Capture the cell that displays the provided text and extract its [x, y] central coordinate. 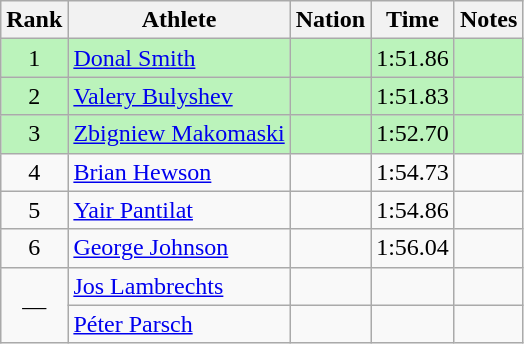
4 [34, 172]
1:51.86 [413, 58]
6 [34, 248]
Nation [330, 20]
Brian Hewson [179, 172]
1:56.04 [413, 248]
Yair Pantilat [179, 210]
1:52.70 [413, 134]
3 [34, 134]
Jos Lambrechts [179, 286]
— [34, 305]
Donal Smith [179, 58]
1:54.73 [413, 172]
Notes [488, 20]
Péter Parsch [179, 324]
1:54.86 [413, 210]
Valery Bulyshev [179, 96]
1 [34, 58]
George Johnson [179, 248]
2 [34, 96]
Athlete [179, 20]
Zbigniew Makomaski [179, 134]
5 [34, 210]
1:51.83 [413, 96]
Time [413, 20]
Rank [34, 20]
